Output the [x, y] coordinate of the center of the cell containing the given text.  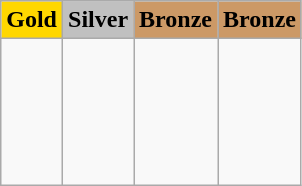
Gold [32, 20]
Silver [98, 20]
